Search for the cell housing the specified text and yield its (x, y) center coordinate. 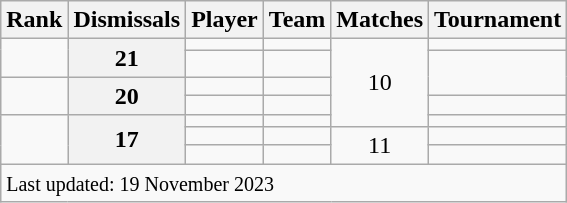
10 (380, 82)
21 (127, 58)
Tournament (498, 20)
Last updated: 19 November 2023 (284, 183)
Team (297, 20)
Dismissals (127, 20)
11 (380, 145)
Rank (34, 20)
20 (127, 96)
Matches (380, 20)
17 (127, 140)
Player (225, 20)
